Search for the cell housing the specified text and yield its (x, y) center coordinate. 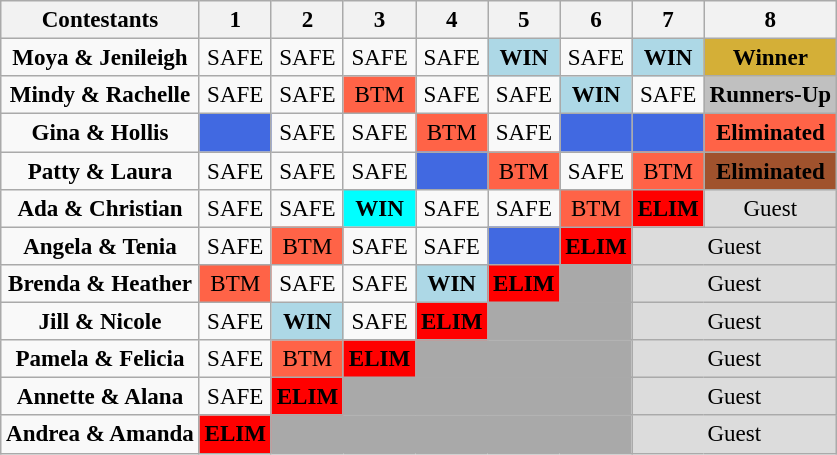
2 (307, 20)
Contestants (100, 20)
Annette & Alana (100, 397)
Brenda & Heather (100, 284)
5 (524, 20)
Moya & Jenileigh (100, 58)
1 (235, 20)
4 (452, 20)
7 (668, 20)
Mindy & Rachelle (100, 95)
Pamela & Felicia (100, 359)
Patty & Laura (100, 171)
Runners-Up (770, 95)
3 (379, 20)
Andrea & Amanda (100, 435)
Angela & Tenia (100, 246)
Winner (770, 58)
6 (596, 20)
8 (770, 20)
Jill & Nicole (100, 322)
Gina & Hollis (100, 133)
Ada & Christian (100, 209)
